Search for the cell housing the specified text and yield its [X, Y] center coordinate. 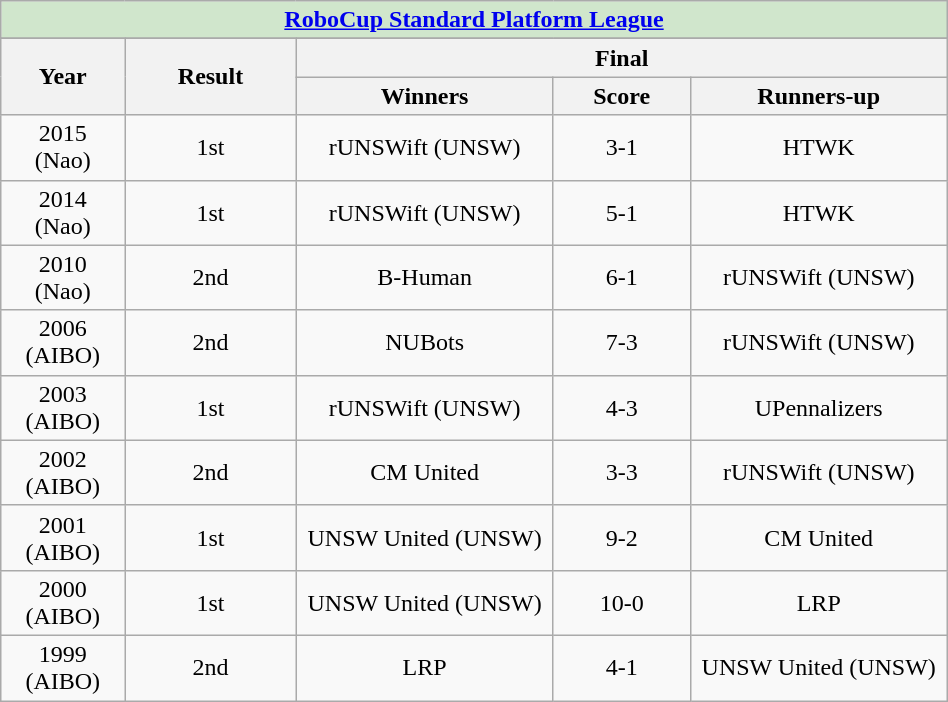
3-1 [622, 148]
5-1 [622, 212]
2000 (AIBO) [63, 602]
2014 (Nao) [63, 212]
7-3 [622, 342]
2003 (AIBO) [63, 408]
B-Human [424, 278]
2006 (AIBO) [63, 342]
2002 (AIBO) [63, 472]
9-2 [622, 538]
10-0 [622, 602]
Score [622, 96]
4-1 [622, 668]
2015 (Nao) [63, 148]
RoboCup Standard Platform League [474, 20]
Runners-up [818, 96]
Result [210, 77]
3-3 [622, 472]
4-3 [622, 408]
Final [622, 58]
NUBots [424, 342]
6-1 [622, 278]
2001 (AIBO) [63, 538]
2010 (Nao) [63, 278]
1999 (AIBO) [63, 668]
Winners [424, 96]
UPennalizers [818, 408]
Year [63, 77]
